Search for the cell housing the specified text and yield its (X, Y) center coordinate. 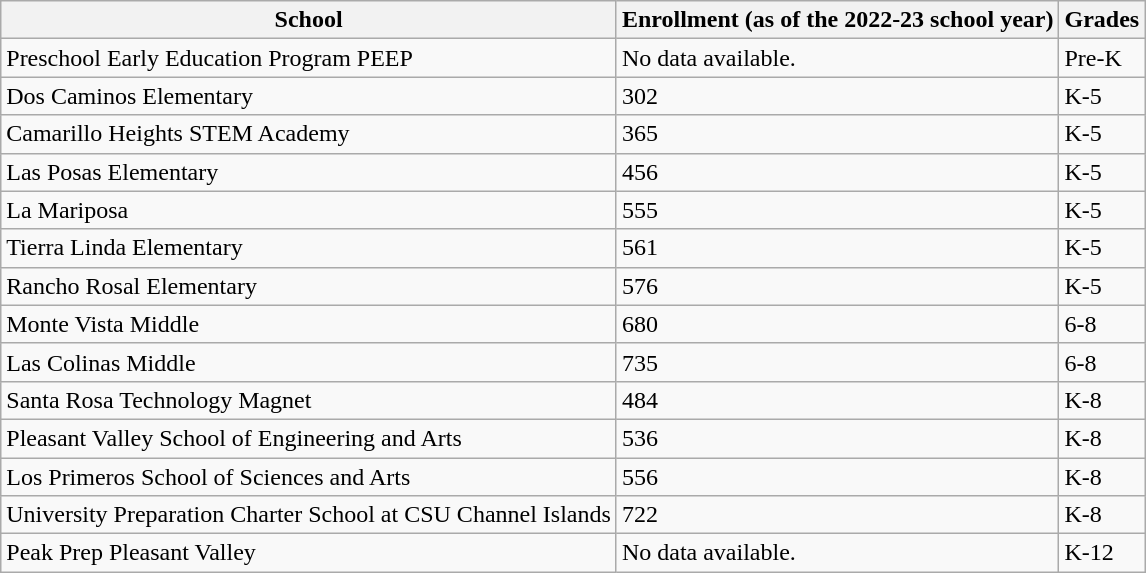
Pleasant Valley School of Engineering and Arts (309, 438)
302 (838, 96)
Las Colinas Middle (309, 362)
Rancho Rosal Elementary (309, 286)
Santa Rosa Technology Magnet (309, 400)
484 (838, 400)
555 (838, 210)
Camarillo Heights STEM Academy (309, 134)
Monte Vista Middle (309, 324)
K-12 (1102, 553)
536 (838, 438)
Enrollment (as of the 2022-23 school year) (838, 20)
University Preparation Charter School at CSU Channel Islands (309, 515)
School (309, 20)
Preschool Early Education Program PEEP (309, 58)
Los Primeros School of Sciences and Arts (309, 477)
Grades (1102, 20)
722 (838, 515)
556 (838, 477)
Las Posas Elementary (309, 172)
735 (838, 362)
680 (838, 324)
La Mariposa (309, 210)
456 (838, 172)
Pre-K (1102, 58)
576 (838, 286)
Dos Caminos Elementary (309, 96)
Peak Prep Pleasant Valley (309, 553)
365 (838, 134)
Tierra Linda Elementary (309, 248)
561 (838, 248)
